Return the (X, Y) coordinate for the center point of the cell that contains the specified text.  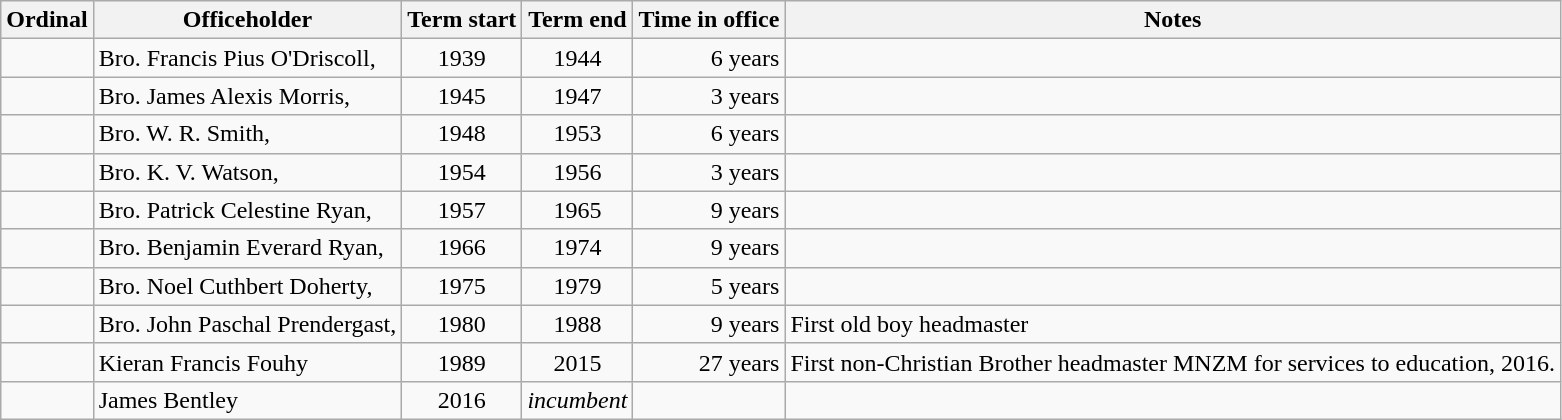
First old boy headmaster (1173, 324)
1965 (578, 210)
Bro. Francis Pius O'Driscoll, (248, 58)
1974 (578, 248)
1944 (578, 58)
1988 (578, 324)
1956 (578, 172)
Bro. W. R. Smith, (248, 134)
Bro. Patrick Celestine Ryan, (248, 210)
1966 (462, 248)
27 years (709, 362)
James Bentley (248, 400)
Bro. John Paschal Prendergast, (248, 324)
Bro. James Alexis Morris, (248, 96)
2015 (578, 362)
Ordinal (47, 20)
Kieran Francis Fouhy (248, 362)
1939 (462, 58)
incumbent (578, 400)
Bro. Noel Cuthbert Doherty, (248, 286)
1957 (462, 210)
Term end (578, 20)
1947 (578, 96)
1989 (462, 362)
1948 (462, 134)
1954 (462, 172)
Officeholder (248, 20)
Time in office (709, 20)
Bro. Benjamin Everard Ryan, (248, 248)
1975 (462, 286)
5 years (709, 286)
1953 (578, 134)
1980 (462, 324)
First non-Christian Brother headmaster MNZM for services to education, 2016. (1173, 362)
Notes (1173, 20)
Bro. K. V. Watson, (248, 172)
1979 (578, 286)
2016 (462, 400)
1945 (462, 96)
Term start (462, 20)
